Output the (X, Y) coordinate of the center of the cell containing the given text.  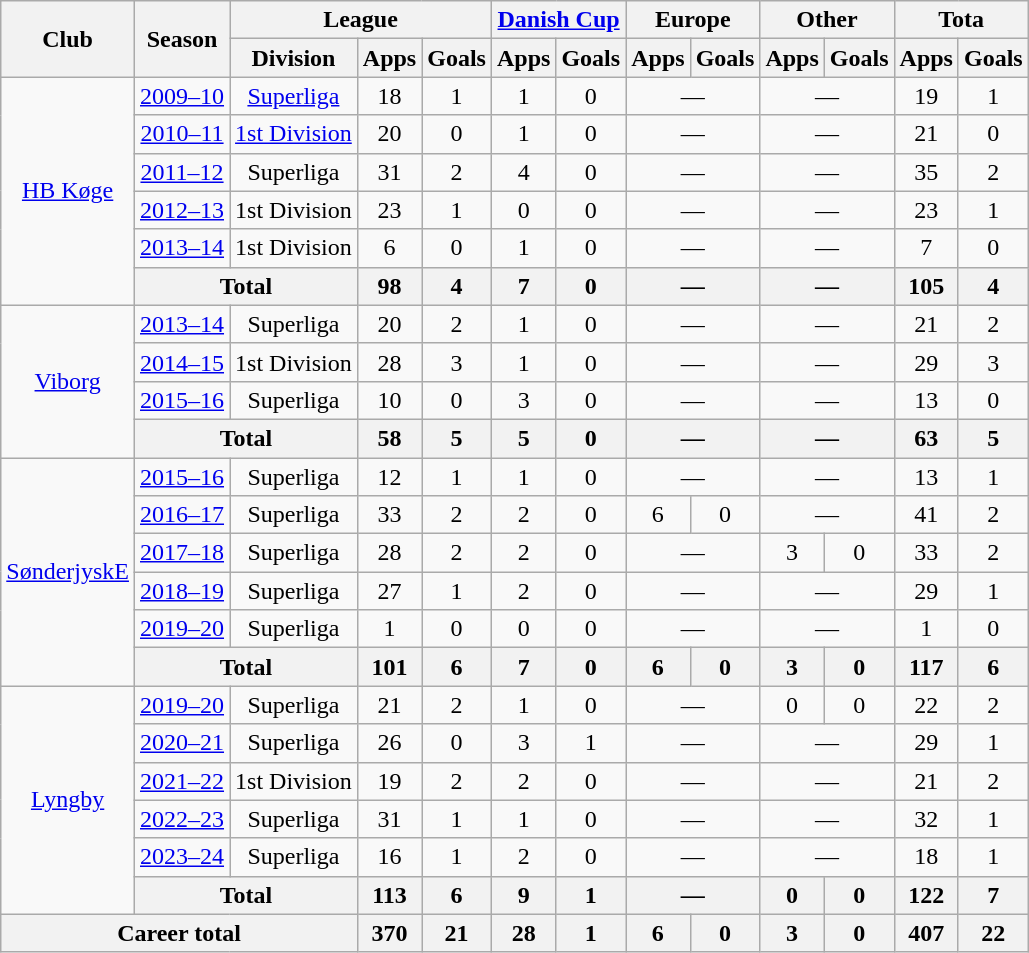
32 (926, 819)
Other (827, 20)
2018–19 (182, 591)
35 (926, 172)
Career total (180, 933)
HB Køge (68, 191)
2009–10 (182, 96)
2014–15 (182, 362)
101 (389, 667)
2016–17 (182, 515)
113 (389, 895)
26 (389, 743)
2021–22 (182, 781)
2020–21 (182, 743)
Danish Cup (558, 20)
2022–23 (182, 819)
2011–12 (182, 172)
Europe (693, 20)
58 (389, 438)
League (361, 20)
10 (389, 400)
9 (523, 895)
Tota (961, 20)
2017–18 (182, 553)
Viborg (68, 381)
370 (389, 933)
Club (68, 39)
2023–24 (182, 857)
41 (926, 515)
27 (389, 591)
2010–11 (182, 134)
SønderjyskE (68, 572)
105 (926, 286)
Season (182, 39)
117 (926, 667)
Division (294, 58)
16 (389, 857)
122 (926, 895)
63 (926, 438)
12 (389, 477)
407 (926, 933)
2012–13 (182, 210)
98 (389, 286)
Lyngby (68, 800)
